Return the (x, y) coordinate for the center point of the cell that contains the specified text.  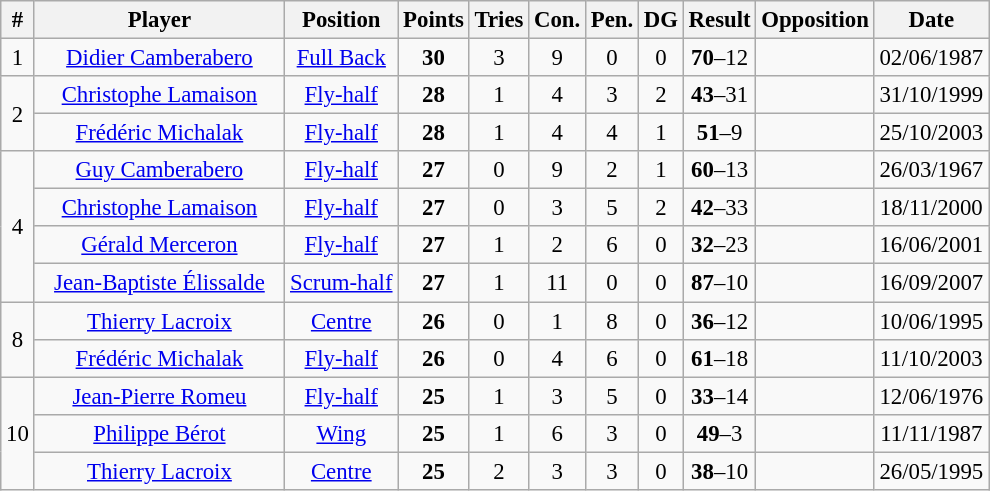
Date (931, 20)
16/06/2001 (931, 245)
87–10 (720, 283)
Position (342, 20)
Full Back (342, 58)
Gérald Merceron (160, 245)
43–31 (720, 95)
42–33 (720, 208)
33–14 (720, 396)
10 (18, 434)
11/11/1987 (931, 433)
Tries (499, 20)
25/10/2003 (931, 133)
26/03/1967 (931, 170)
61–18 (720, 358)
Jean-Baptiste Élissalde (160, 283)
Scrum-half (342, 283)
02/06/1987 (931, 58)
Points (434, 20)
26/05/1995 (931, 471)
36–12 (720, 321)
Guy Camberabero (160, 170)
16/09/2007 (931, 283)
10/06/1995 (931, 321)
Opposition (815, 20)
Wing (342, 433)
Philippe Bérot (160, 433)
49–3 (720, 433)
38–10 (720, 471)
32–23 (720, 245)
DG (662, 20)
30 (434, 58)
12/06/1976 (931, 396)
31/10/1999 (931, 95)
Result (720, 20)
Pen. (612, 20)
60–13 (720, 170)
11 (558, 283)
70–12 (720, 58)
Con. (558, 20)
51–9 (720, 133)
Player (160, 20)
Didier Camberabero (160, 58)
Jean-Pierre Romeu (160, 396)
18/11/2000 (931, 208)
11/10/2003 (931, 358)
# (18, 20)
